Capture the cell that displays the provided text and extract its (x, y) central coordinate. 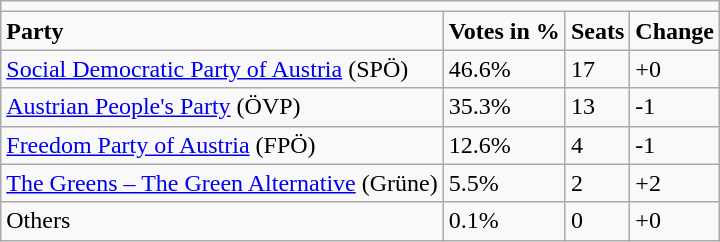
0.1% (504, 221)
Seats (597, 31)
Social Democratic Party of Austria (SPÖ) (222, 69)
Change (675, 31)
+2 (675, 183)
0 (597, 221)
4 (597, 145)
2 (597, 183)
Austrian People's Party (ÖVP) (222, 107)
17 (597, 69)
Freedom Party of Austria (FPÖ) (222, 145)
13 (597, 107)
Others (222, 221)
35.3% (504, 107)
5.5% (504, 183)
The Greens – The Green Alternative (Grüne) (222, 183)
Party (222, 31)
46.6% (504, 69)
Votes in % (504, 31)
12.6% (504, 145)
